Return (x, y) of the center of cell containing provided text 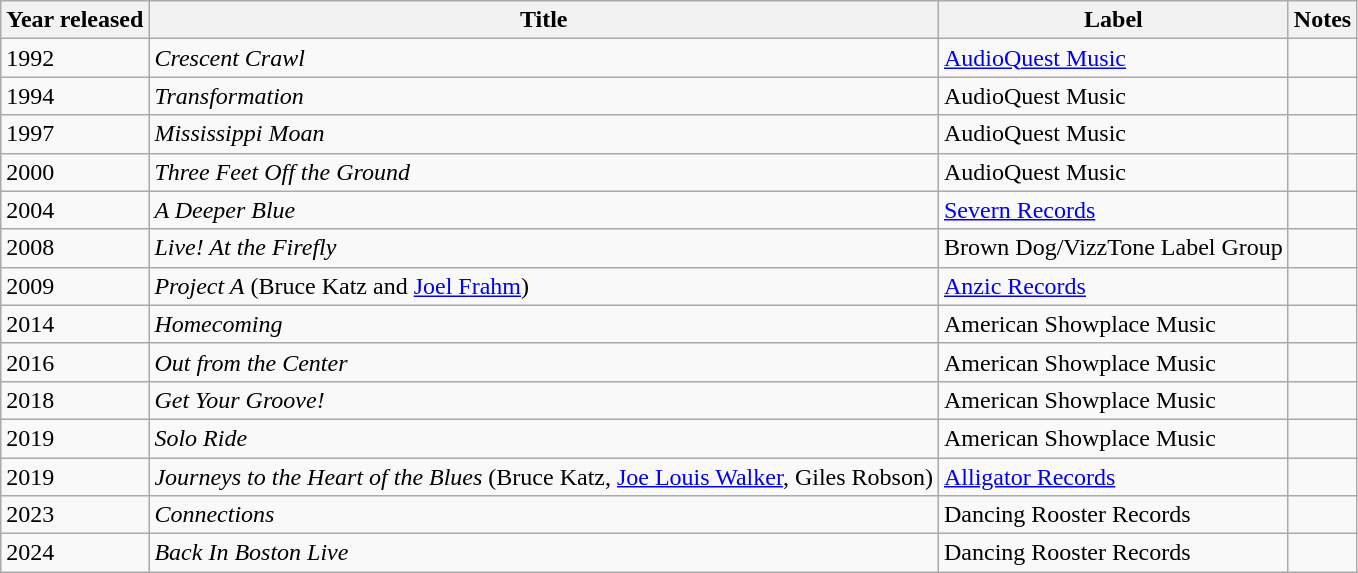
1992 (75, 58)
2004 (75, 210)
2023 (75, 515)
Notes (1322, 20)
Project A (Bruce Katz and Joel Frahm) (544, 286)
Homecoming (544, 324)
Brown Dog/VizzTone Label Group (1113, 248)
A Deeper Blue (544, 210)
Alligator Records (1113, 477)
2000 (75, 172)
Severn Records (1113, 210)
Solo Ride (544, 438)
2024 (75, 553)
Mississippi Moan (544, 134)
1994 (75, 96)
Year released (75, 20)
Live! At the Firefly (544, 248)
2009 (75, 286)
Anzic Records (1113, 286)
Title (544, 20)
2018 (75, 400)
Out from the Center (544, 362)
Transformation (544, 96)
2016 (75, 362)
Connections (544, 515)
Get Your Groove! (544, 400)
2014 (75, 324)
Journeys to the Heart of the Blues (Bruce Katz, Joe Louis Walker, Giles Robson) (544, 477)
1997 (75, 134)
Three Feet Off the Ground (544, 172)
2008 (75, 248)
Label (1113, 20)
Crescent Crawl (544, 58)
Back In Boston Live (544, 553)
